From the cell containing the given text, extract its center point as [X, Y] coordinate. 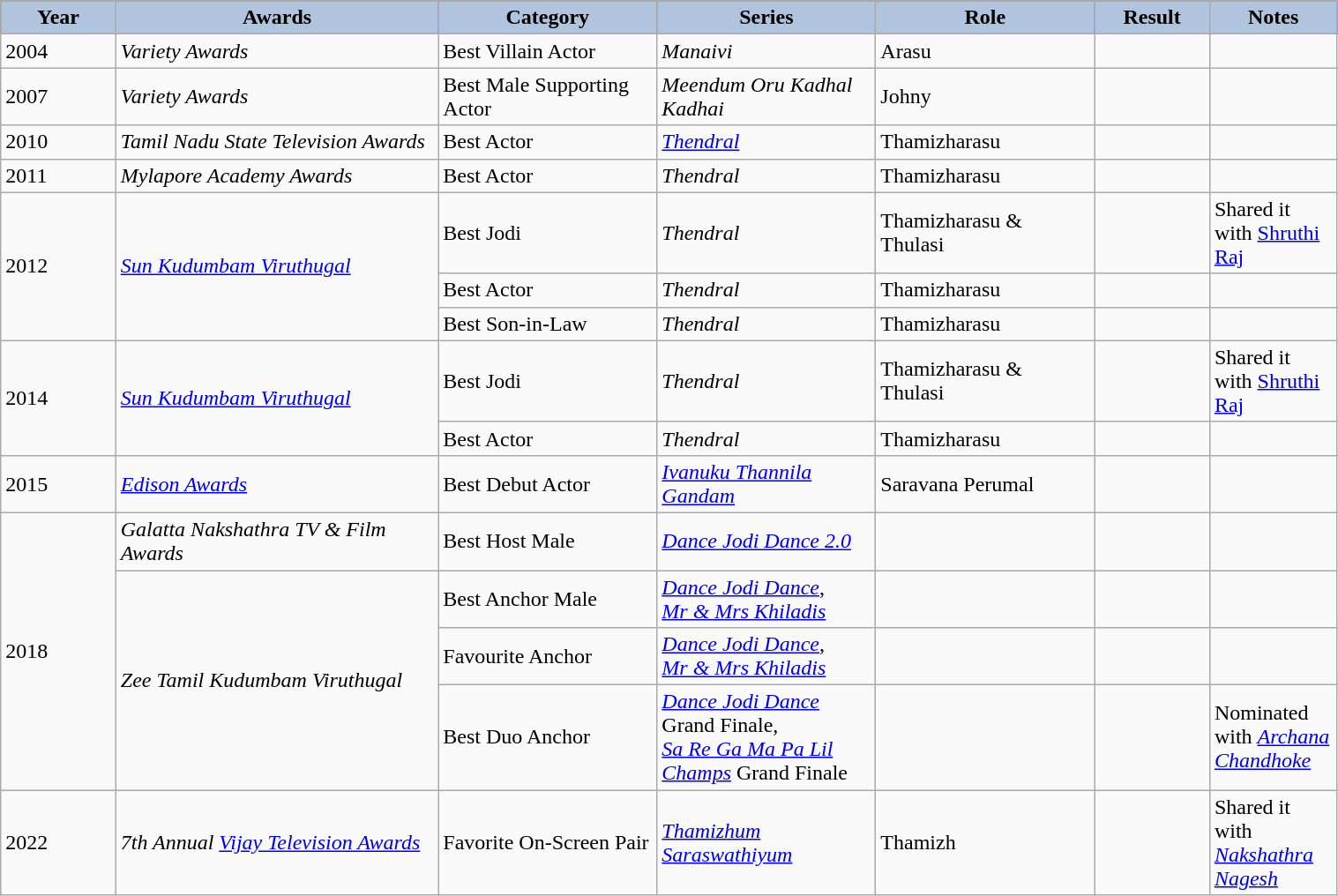
Best Anchor Male [548, 598]
Tamil Nadu State Television Awards [277, 142]
Best Host Male [548, 541]
Favourite Anchor [548, 656]
Edison Awards [277, 483]
Result [1152, 18]
Saravana Perumal [985, 483]
Role [985, 18]
Johny [985, 97]
Series [766, 18]
7th Annual Vijay Television Awards [277, 843]
2004 [58, 51]
Shared it with Nakshathra Nagesh [1274, 843]
Awards [277, 18]
Ivanuku Thannila Gandam [766, 483]
2015 [58, 483]
2010 [58, 142]
2018 [58, 651]
2014 [58, 398]
Best Son-in-Law [548, 324]
Best Male Supporting Actor [548, 97]
Dance Jodi Dance Grand Finale,Sa Re Ga Ma Pa Lil Champs Grand Finale [766, 737]
Best Villain Actor [548, 51]
2011 [58, 175]
Best Duo Anchor [548, 737]
Favorite On-Screen Pair [548, 843]
Mylapore Academy Awards [277, 175]
2022 [58, 843]
Nominated with Archana Chandhoke [1274, 737]
Arasu [985, 51]
Thamizhum Saraswathiyum [766, 843]
Notes [1274, 18]
2007 [58, 97]
Year [58, 18]
Galatta Nakshathra TV & Film Awards [277, 541]
Category [548, 18]
Manaivi [766, 51]
Thamizh [985, 843]
2012 [58, 266]
Best Debut Actor [548, 483]
Meendum Oru Kadhal Kadhai [766, 97]
Dance Jodi Dance 2.0 [766, 541]
Zee Tamil Kudumbam Viruthugal [277, 679]
